Determine the (X, Y) coordinate at the center of the cell enclosing the given text.  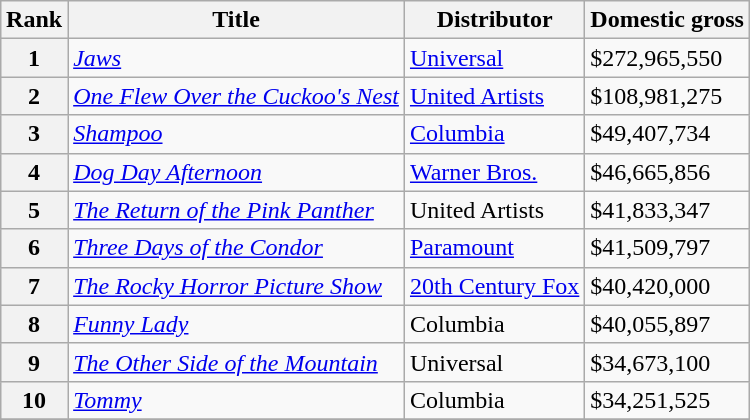
Paramount (494, 248)
$41,509,797 (668, 248)
2 (34, 96)
5 (34, 210)
20th Century Fox (494, 286)
Dog Day Afternoon (236, 172)
Rank (34, 20)
One Flew Over the Cuckoo's Nest (236, 96)
1 (34, 58)
$49,407,734 (668, 134)
Shampoo (236, 134)
$108,981,275 (668, 96)
The Other Side of the Mountain (236, 362)
8 (34, 324)
9 (34, 362)
$34,673,100 (668, 362)
Domestic gross (668, 20)
6 (34, 248)
Funny Lady (236, 324)
10 (34, 400)
$41,833,347 (668, 210)
Distributor (494, 20)
$40,055,897 (668, 324)
7 (34, 286)
Title (236, 20)
$46,665,856 (668, 172)
The Rocky Horror Picture Show (236, 286)
3 (34, 134)
Jaws (236, 58)
4 (34, 172)
Three Days of the Condor (236, 248)
The Return of the Pink Panther (236, 210)
$34,251,525 (668, 400)
Warner Bros. (494, 172)
Tommy (236, 400)
$40,420,000 (668, 286)
$272,965,550 (668, 58)
